For the text-containing cell, return its midpoint in (X, Y) coordinate format. 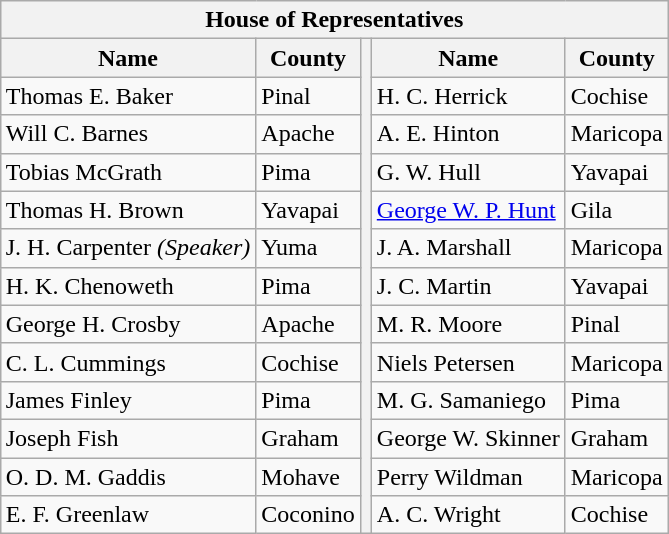
George W. P. Hunt (468, 210)
Niels Petersen (468, 362)
G. W. Hull (468, 172)
A. E. Hinton (468, 134)
Thomas H. Brown (128, 210)
Yuma (308, 248)
James Finley (128, 400)
Coconino (308, 515)
A. C. Wright (468, 515)
H. K. Chenoweth (128, 286)
House of Representatives (334, 20)
Mohave (308, 477)
Will C. Barnes (128, 134)
M. G. Samaniego (468, 400)
E. F. Greenlaw (128, 515)
Gila (616, 210)
Joseph Fish (128, 438)
O. D. M. Gaddis (128, 477)
George H. Crosby (128, 324)
Perry Wildman (468, 477)
George W. Skinner (468, 438)
H. C. Herrick (468, 96)
C. L. Cummings (128, 362)
Thomas E. Baker (128, 96)
Tobias McGrath (128, 172)
J. C. Martin (468, 286)
J. H. Carpenter (Speaker) (128, 248)
M. R. Moore (468, 324)
J. A. Marshall (468, 248)
